Detect which cell encompasses the target text, then output its (x, y) center coordinate. 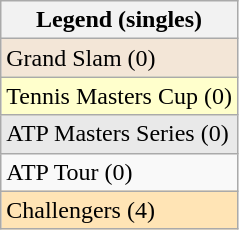
Tennis Masters Cup (0) (120, 96)
Challengers (4) (120, 210)
Legend (singles) (120, 20)
ATP Tour (0) (120, 172)
Grand Slam (0) (120, 58)
ATP Masters Series (0) (120, 134)
